Locate the cell with the specified text and output its [x, y] center coordinate. 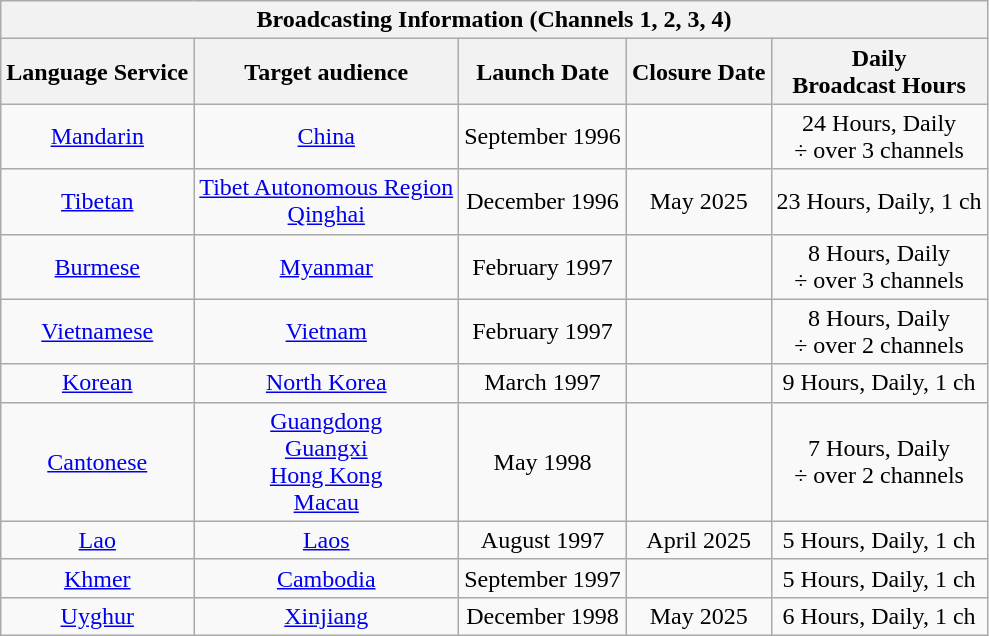
Myanmar [326, 266]
Language Service [98, 72]
Burmese [98, 266]
Laos [326, 540]
8 Hours, Daily÷ over 2 channels [879, 332]
September 1996 [543, 136]
6 Hours, Daily, 1 ch [879, 616]
March 1997 [543, 383]
GuangdongGuangxiHong KongMacau [326, 462]
Broadcasting Information (Channels 1, 2, 3, 4) [494, 20]
24 Hours, Daily÷ over 3 channels [879, 136]
Launch Date [543, 72]
Vietnamese [98, 332]
7 Hours, Daily÷ over 2 channels [879, 462]
Uyghur [98, 616]
December 1998 [543, 616]
North Korea [326, 383]
9 Hours, Daily, 1 ch [879, 383]
September 1997 [543, 578]
Vietnam [326, 332]
23 Hours, Daily, 1 ch [879, 202]
Cantonese [98, 462]
Tibet Autonomous RegionQinghai [326, 202]
Mandarin [98, 136]
April 2025 [698, 540]
Tibetan [98, 202]
Target audience [326, 72]
Xinjiang [326, 616]
China [326, 136]
DailyBroadcast Hours [879, 72]
8 Hours, Daily÷ over 3 channels [879, 266]
Closure Date [698, 72]
Korean [98, 383]
Lao [98, 540]
Cambodia [326, 578]
May 1998 [543, 462]
December 1996 [543, 202]
August 1997 [543, 540]
Khmer [98, 578]
